Return [X, Y] of the center of cell containing provided text 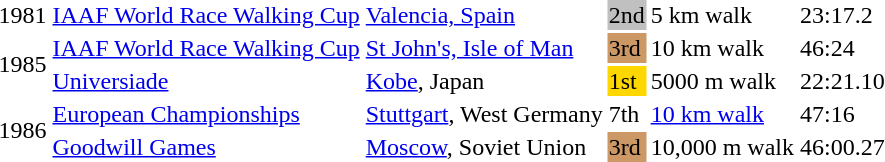
Valencia, Spain [484, 15]
Kobe, Japan [484, 81]
5000 m walk [722, 81]
St John's, Isle of Man [484, 48]
7th [626, 114]
European Championships [206, 114]
Stuttgart, West Germany [484, 114]
5 km walk [722, 15]
Moscow, Soviet Union [484, 147]
Universiade [206, 81]
1st [626, 81]
2nd [626, 15]
Goodwill Games [206, 147]
10,000 m walk [722, 147]
